Return the [X, Y] coordinate for the center point of the cell that contains the specified text.  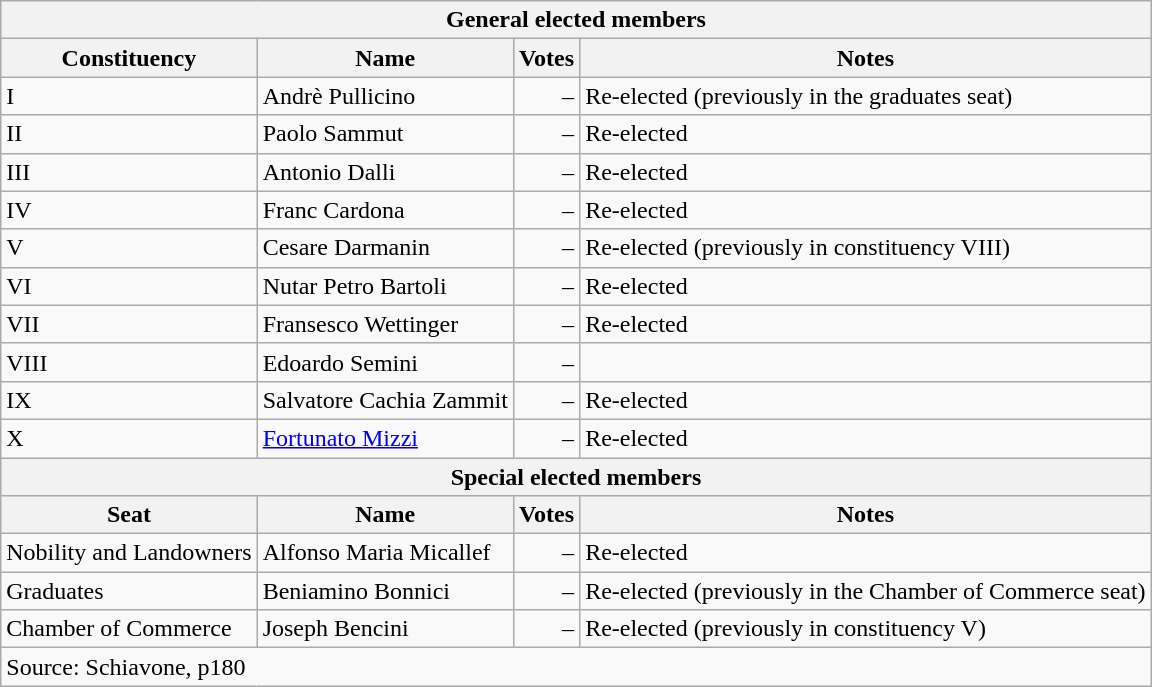
Andrè Pullicino [385, 96]
Special elected members [576, 477]
Salvatore Cachia Zammit [385, 400]
Paolo Sammut [385, 134]
IV [129, 210]
II [129, 134]
VI [129, 286]
General elected members [576, 20]
Franc Cardona [385, 210]
Nutar Petro Bartoli [385, 286]
Nobility and Landowners [129, 553]
Re-elected (previously in constituency VIII) [866, 248]
III [129, 172]
Edoardo Semini [385, 362]
Beniamino Bonnici [385, 591]
Fransesco Wettinger [385, 324]
Graduates [129, 591]
Antonio Dalli [385, 172]
Cesare Darmanin [385, 248]
Re-elected (previously in the Chamber of Commerce seat) [866, 591]
Chamber of Commerce [129, 629]
Joseph Bencini [385, 629]
Seat [129, 515]
Alfonso Maria Micallef [385, 553]
VIII [129, 362]
Re-elected (previously in constituency V) [866, 629]
Source: Schiavone, p180 [576, 667]
VII [129, 324]
Re-elected (previously in the graduates seat) [866, 96]
Constituency [129, 58]
X [129, 438]
V [129, 248]
I [129, 96]
Fortunato Mizzi [385, 438]
IX [129, 400]
